Identify which cell holds the provided text, then report its [X, Y] central coordinate. 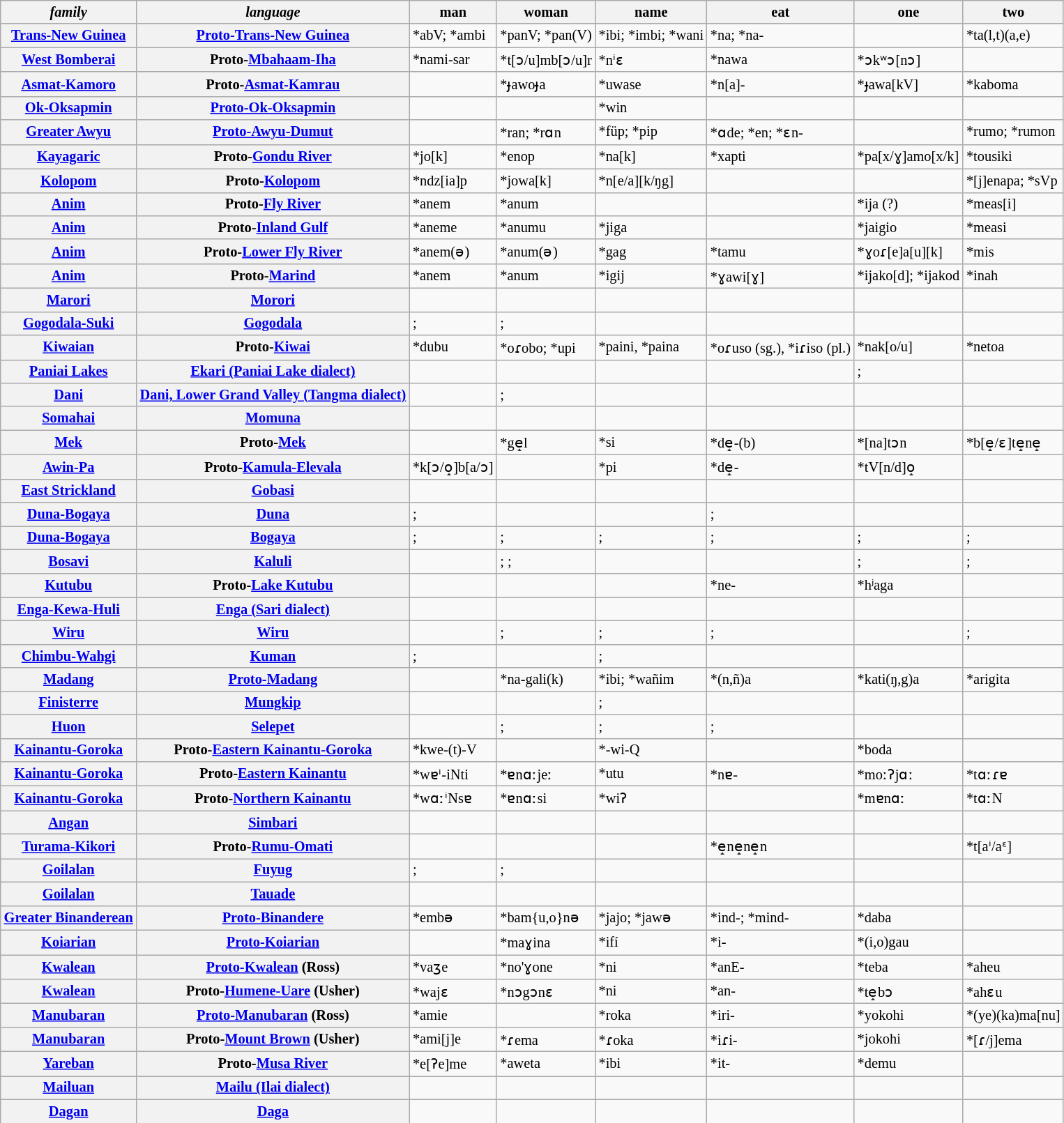
*mis [1013, 251]
Kuman [273, 656]
*kwe-(t)-V [453, 750]
*b[e̝/ɛ]te̝ne̝ [1013, 442]
*kaboma [1013, 84]
eat [781, 12]
Greater Binanderean [68, 917]
Kaluli [273, 561]
*yokohi [909, 1015]
*oɾobo; *upi [545, 347]
*ibi [651, 1064]
Proto-Mek [273, 442]
*xapti [781, 156]
*nⁱɛ [651, 60]
*[na]tɔn [909, 442]
*jajo; *jawә [651, 917]
East Strickland [68, 491]
*kati(ŋ,g)a [909, 680]
*embә [453, 917]
*anumu [545, 227]
*jiga [651, 227]
Proto-Lake Kutubu [273, 586]
Mek [68, 442]
*vaʒe [453, 966]
Gobasi [273, 491]
Huon [68, 726]
*[j]enapa; *sVp [1013, 181]
*boda [909, 750]
*[ɾ/j]ema [1013, 1039]
Proto-Northern Kainantu [273, 799]
*maɣina [545, 942]
Proto-Inland Gulf [273, 227]
Ekari (Paniai Lake dialect) [273, 372]
*nami-sar [453, 60]
*ahɛu [1013, 991]
*wɐⁱ-iNti [453, 774]
Kolopom [68, 181]
Proto-Rumu-Omati [273, 846]
*na; *na- [781, 36]
*anem(ə) [453, 251]
*no'ɣone [545, 966]
*teba [909, 966]
*inah [1013, 276]
Proto-Musa River [273, 1064]
*wajɛ [453, 991]
Proto-Madang [273, 680]
*jowa[k] [545, 181]
*meas[i] [1013, 204]
*mɐnɑː [909, 799]
*ɾoka [651, 1039]
*wɑːⁱNsɐ [453, 799]
Proto-Ok-Oksapmin [273, 108]
Proto-Kolopom [273, 181]
*uwase [651, 84]
*jo[k] [453, 156]
*t[ɔ/u]mb[ɔ/u]r [545, 60]
*aneme [453, 227]
*aweta [545, 1064]
*tɑːɾɐ [1013, 774]
*tousiki [1013, 156]
Angan [68, 823]
Kayagaric [68, 156]
Bogaya [273, 537]
Proto-Kamula-Elevala [273, 467]
*it- [781, 1064]
*tV[n/d]o̝ [909, 467]
*enop [545, 156]
Dani, Lower Grand Valley (Tangma dialect) [273, 395]
Proto-Eastern Kainantu [273, 774]
; ; [545, 561]
*jaigio [909, 227]
*hʲaga [909, 586]
*ta(l,t)(a,e) [1013, 36]
*k[ɔ/o̝]b[a/ɔ] [453, 467]
*n[e/a][k/ŋg] [651, 181]
*pi [651, 467]
*netoa [1013, 347]
*anum(ə) [545, 251]
Proto-Marind [273, 276]
*roka [651, 1015]
*tamu [781, 251]
man [453, 12]
Enga (Sari dialect) [273, 609]
Proto-Mount Brown (Usher) [273, 1039]
*ɣoɾ[e]a[u][k] [909, 251]
*utu [651, 774]
Duna [273, 514]
*(i,o)gau [909, 942]
Proto-Gondu River [273, 156]
Proto-Mbahaam-Iha [273, 60]
Proto-Trans-New Guinea [273, 36]
Morori [273, 300]
*ɣawi[ɣ] [781, 276]
West Bomberai [68, 60]
Proto-Binandere [273, 917]
*tɑːN [1013, 799]
Fuyug [273, 870]
Mailu (Ilai dialect) [273, 1087]
*ɔkʷɔ[nɔ] [909, 60]
*nɔgɔnɛ [545, 991]
*ɑde; *en; *ɛn- [781, 132]
Dagan [68, 1111]
*abV; *ambi [453, 36]
*aheu [1013, 966]
Trans-New Guinea [68, 36]
*measi [1013, 227]
*si [651, 442]
*ibi; *wañim [651, 680]
*igij [651, 276]
*amie [453, 1015]
*nɐ- [781, 774]
Kiwaian [68, 347]
*na[k] [651, 156]
*gag [651, 251]
*ind-; *mind- [781, 917]
*nak[o/u] [909, 347]
Daga [273, 1111]
*ɐnɑːjeː [545, 774]
one [909, 12]
Ok-Oksapmin [68, 108]
language [273, 12]
*ndz[ia]p [453, 181]
*ami[j]e [453, 1039]
*arigita [1013, 680]
Turama-Kikori [68, 846]
Tauade [273, 894]
*de̝-(b) [781, 442]
Mailuan [68, 1087]
*panV; *pan(V) [545, 36]
*te̝bɔ [909, 991]
*pa[x/ɣ]amo[x/k] [909, 156]
Dani [68, 395]
*de̝- [781, 467]
*wiʔ [651, 799]
*ijako[d]; *ijakod [909, 276]
*t[aⁱ/aᵋ] [1013, 846]
Gogodala [273, 323]
*jokohi [909, 1039]
Proto-Fly River [273, 204]
name [651, 12]
*rumo; *rumon [1013, 132]
*i- [781, 942]
*oɾuso (sg.), *iɾiso (pl.) [781, 347]
*(ye)(ka)ma[nu] [1013, 1015]
Yareban [68, 1064]
*paini, *paina [651, 347]
Selepet [273, 726]
*iɾi- [781, 1039]
*(n,ñ)a [781, 680]
Chimbu-Wahgi [68, 656]
*demu [909, 1064]
Awin-Pa [68, 467]
Momuna [273, 418]
Mungkip [273, 703]
*nawa [781, 60]
Bosavi [68, 561]
Greater Awyu [68, 132]
Finisterre [68, 703]
Koiarian [68, 942]
*ge̝l [545, 442]
Somahai [68, 418]
woman [545, 12]
Proto-Kwalean (Ross) [273, 966]
*e[ʔe]me [453, 1064]
Madang [68, 680]
Enga-Kewa-Huli [68, 609]
*ɾema [545, 1039]
*ifí [651, 942]
Marori [68, 300]
Kutubu [68, 586]
*ɟawoɟa [545, 84]
Paniai Lakes [68, 372]
Proto-Humene-Uare (Usher) [273, 991]
Proto-Asmat-Kamrau [273, 84]
family [68, 12]
Proto-Eastern Kainantu-Goroka [273, 750]
*na-gali(k) [545, 680]
Proto-Awyu-Dumut [273, 132]
*ɐnɑːsi [545, 799]
Proto-Kiwai [273, 347]
Proto-Manubaran (Ross) [273, 1015]
*e̝ne̝ne̝n [781, 846]
*anE- [781, 966]
Asmat-Kamoro [68, 84]
*an- [781, 991]
*dubu [453, 347]
*moːʔjɑː [909, 774]
Proto-Koiarian [273, 942]
*-wi-Q [651, 750]
two [1013, 12]
*füp; *pip [651, 132]
*win [651, 108]
*daba [909, 917]
*iri- [781, 1015]
Proto-Lower Fly River [273, 251]
Simbari [273, 823]
*ija (?) [909, 204]
*ɟawa[kV] [909, 84]
Gogodala-Suki [68, 323]
*ne- [781, 586]
*bam{u,o}nә [545, 917]
*ibi; *imbi; *wani [651, 36]
*ran; *rɑn [545, 132]
*n[a]- [781, 84]
